From the cell containing the given text, extract its center point as (x, y) coordinate. 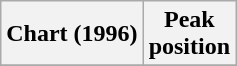
Peakposition (189, 34)
Chart (1996) (72, 34)
